Detect which cell encompasses the target text, then output its (X, Y) center coordinate. 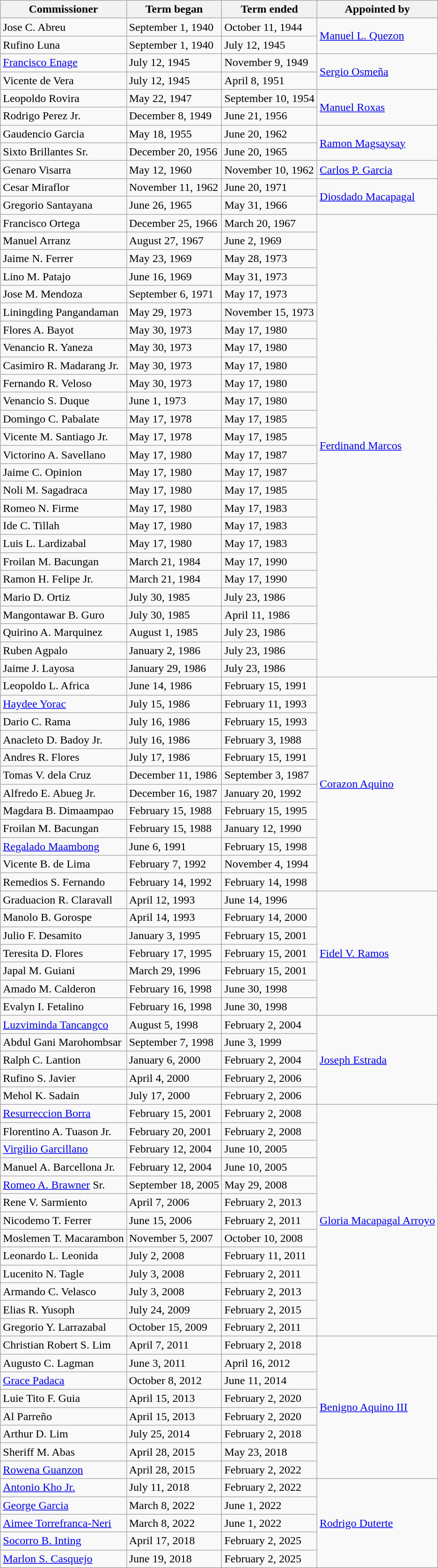
Term began (174, 9)
Vicente B. de Lima (64, 864)
Nicodemo T. Ferrer (64, 1220)
June 19, 2018 (174, 1559)
Venancio S. Duque (64, 401)
June 11, 2014 (270, 1381)
January 12, 1990 (270, 829)
February 14, 1992 (174, 882)
February 11, 2011 (270, 1256)
August 1, 1985 (174, 633)
March 29, 1996 (174, 971)
Benigno Aquino III (378, 1407)
December 11, 1986 (174, 775)
Japal M. Guiani (64, 971)
Elias R. Yusoph (64, 1309)
Francisco Ortega (64, 223)
February 15, 1995 (270, 811)
Christian Robert S. Lim (64, 1345)
June 14, 1986 (174, 686)
July 15, 1986 (174, 704)
December 20, 1956 (174, 152)
November 9, 1949 (270, 63)
Fidel V. Ramos (378, 953)
Leopoldo Rovira (64, 98)
Carlos P. Garcia (378, 169)
April 17, 2018 (174, 1541)
Abdul Gani Marohombsar (64, 1042)
Gregorio Y. Larrazabal (64, 1327)
February 14, 1998 (270, 882)
July 17, 1986 (174, 757)
Manuel A. Barcellona Jr. (64, 1167)
Florentino A. Tuason Jr. (64, 1131)
November 15, 1973 (270, 312)
November 11, 1962 (174, 187)
May 18, 1955 (174, 134)
Evalyn I. Fetalino (64, 1006)
December 8, 1949 (174, 116)
Luie Tito F. Guia (64, 1399)
September 3, 1987 (270, 775)
December 16, 1987 (174, 793)
July 17, 2000 (174, 1096)
October 11, 1944 (270, 27)
Genaro Visarra (64, 169)
Romeo A. Brawner Sr. (64, 1185)
Casimiro R. Madarang Jr. (64, 365)
June 1, 1973 (174, 401)
Teresita D. Flores (64, 953)
Lucenito N. Tagle (64, 1274)
Ide C. Tillah (64, 526)
June 20, 1965 (270, 152)
July 2, 2008 (174, 1256)
Alfredo E. Abueg Jr. (64, 793)
Ramon Magsaysay (378, 143)
Rodrigo Perez Jr. (64, 116)
May 31, 1973 (270, 277)
Vicente M. Santiago Jr. (64, 437)
Sergio Osmeña (378, 72)
February 20, 2001 (174, 1131)
Ramon H. Felipe Jr. (64, 579)
June 14, 1996 (270, 900)
April 11, 1986 (270, 615)
February 15, 1993 (270, 722)
Ferdinand Marcos (378, 446)
Gregorio Santayana (64, 205)
November 5, 2007 (174, 1238)
Joseph Estrada (378, 1060)
October 15, 2009 (174, 1327)
January 6, 2000 (174, 1060)
Dario C. Rama (64, 722)
Antonio Kho Jr. (64, 1488)
May 22, 1947 (174, 98)
Luis L. Lardizabal (64, 544)
Magdara B. Dimaampao (64, 811)
April 14, 1993 (174, 918)
Rufino Luna (64, 45)
January 3, 1995 (174, 935)
May 23, 1969 (174, 259)
Vicente de Vera (64, 80)
Andres R. Flores (64, 757)
June 26, 1965 (174, 205)
Manuel Arranz (64, 241)
Diosdado Macapagal (378, 196)
Corazon Aquino (378, 784)
September 7, 1998 (174, 1042)
February 17, 1995 (174, 953)
July 11, 2018 (174, 1488)
June 3, 1999 (270, 1042)
January 20, 1992 (270, 793)
April 8, 1951 (270, 80)
April 12, 1993 (174, 900)
Graduacion R. Claravall (64, 900)
Arthur D. Lim (64, 1434)
Commissioner (64, 9)
April 7, 2006 (174, 1203)
Liningding Pangandaman (64, 312)
Jose C. Abreu (64, 27)
Francisco Enage (64, 63)
Augusto C. Lagman (64, 1363)
November 4, 1994 (270, 864)
July 24, 2009 (174, 1309)
Rene V. Sarmiento (64, 1203)
September 10, 1954 (270, 98)
May 29, 2008 (270, 1185)
Fernando R. Veloso (64, 383)
April 7, 2011 (174, 1345)
Anacleto D. Badoy Jr. (64, 739)
June 3, 2011 (174, 1363)
Al Parreño (64, 1416)
May 17, 1973 (270, 294)
August 5, 1998 (174, 1024)
Term ended (270, 9)
Resurreccion Borra (64, 1114)
January 29, 1986 (174, 668)
June 6, 1991 (174, 846)
Victorino A. Savellano (64, 454)
George Garcia (64, 1505)
Armando C. Velasco (64, 1291)
Amado M. Calderon (64, 989)
February 15, 1998 (270, 846)
Manuel L. Quezon (378, 36)
Manolo B. Gorospe (64, 918)
June 16, 1969 (174, 277)
Jaime N. Ferrer (64, 259)
May 23, 2018 (270, 1452)
June 21, 1956 (270, 116)
February 11, 1993 (270, 704)
Luzviminda Tancangco (64, 1024)
Gloria Macapagal Arroyo (378, 1220)
February 3, 1988 (270, 739)
Ruben Agpalo (64, 650)
April 4, 2000 (174, 1078)
Aimee Torrefranca-Neri (64, 1523)
Socorro B. Inting (64, 1541)
Leonardo L. Leonida (64, 1256)
Leopoldo L. Africa (64, 686)
Jaime J. Layosa (64, 668)
Sheriff M. Abas (64, 1452)
Virgilio Garcillano (64, 1149)
Mangontawar B. Guro (64, 615)
Julio F. Desamito (64, 935)
Rowena Guanzon (64, 1470)
November 10, 1962 (270, 169)
Jaime C. Opinion (64, 472)
May 12, 1960 (174, 169)
February 7, 1992 (174, 864)
January 2, 1986 (174, 650)
October 8, 2012 (174, 1381)
June 15, 2006 (174, 1220)
June 2, 1969 (270, 241)
October 10, 2008 (270, 1238)
Sixto Brillantes Sr. (64, 152)
Marlon S. Casquejo (64, 1559)
August 27, 1967 (174, 241)
Rodrigo Duterte (378, 1523)
July 25, 2014 (174, 1434)
Haydee Yorac (64, 704)
Gaudencio Garcia (64, 134)
June 20, 1962 (270, 134)
April 16, 2012 (270, 1363)
Remedios S. Fernando (64, 882)
Ralph C. Lantion (64, 1060)
September 18, 2005 (174, 1185)
Romeo N. Firme (64, 508)
Flores A. Bayot (64, 330)
Noli M. Sagadraca (64, 490)
February 14, 2000 (270, 918)
Moslemen T. Macarambon (64, 1238)
Quirino A. Marquinez (64, 633)
Tomas V. dela Cruz (64, 775)
May 28, 1973 (270, 259)
February 2, 2015 (270, 1309)
Mehol K. Sadain (64, 1096)
December 25, 1966 (174, 223)
Venancio R. Yaneza (64, 348)
May 31, 1966 (270, 205)
June 20, 1971 (270, 187)
Appointed by (378, 9)
Jose M. Mendoza (64, 294)
Cesar Miraflor (64, 187)
September 6, 1971 (174, 294)
Manuel Roxas (378, 107)
March 20, 1967 (270, 223)
Regalado Maambong (64, 846)
Domingo C. Pabalate (64, 419)
Rufino S. Javier (64, 1078)
May 29, 1973 (174, 312)
Mario D. Ortiz (64, 597)
Grace Padaca (64, 1381)
Lino M. Patajo (64, 277)
